Pinpoint the cell where the given text exists, returning its [X, Y] midpoint coordinate. 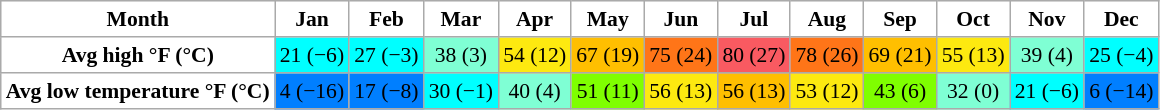
43 (6) [900, 91]
75 (24) [680, 55]
38 (3) [461, 55]
30 (−1) [461, 91]
Aug [826, 19]
Jul [754, 19]
May [608, 19]
Avg high °F (°C) [138, 55]
Dec [1121, 19]
32 (0) [974, 91]
51 (11) [608, 91]
67 (19) [608, 55]
Apr [534, 19]
Oct [974, 19]
4 (−16) [312, 91]
25 (−4) [1121, 55]
Avg low temperature °F (°C) [138, 91]
Nov [1047, 19]
17 (−8) [386, 91]
Mar [461, 19]
6 (−14) [1121, 91]
54 (12) [534, 55]
Jun [680, 19]
Jan [312, 19]
53 (12) [826, 91]
40 (4) [534, 91]
27 (−3) [386, 55]
Feb [386, 19]
Sep [900, 19]
80 (27) [754, 55]
69 (21) [900, 55]
78 (26) [826, 55]
Month [138, 19]
39 (4) [1047, 55]
55 (13) [974, 55]
